Determine the (X, Y) coordinate at the center of the cell enclosing the given text.  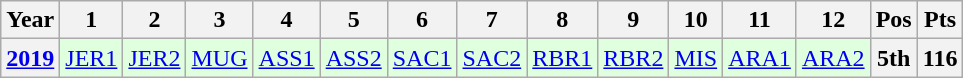
ARA2 (833, 58)
5th (894, 58)
9 (634, 20)
8 (562, 20)
SAC2 (492, 58)
2019 (30, 58)
12 (833, 20)
RBR1 (562, 58)
JER1 (92, 58)
ASS2 (354, 58)
7 (492, 20)
2 (154, 20)
Pts (940, 20)
1 (92, 20)
ARA1 (760, 58)
RBR2 (634, 58)
MUG (220, 58)
MIS (696, 58)
4 (286, 20)
ASS1 (286, 58)
3 (220, 20)
11 (760, 20)
Pos (894, 20)
116 (940, 58)
10 (696, 20)
JER2 (154, 58)
SAC1 (422, 58)
Year (30, 20)
6 (422, 20)
5 (354, 20)
